Provide the (x, y) coordinate of the cell's center where the given text is located.  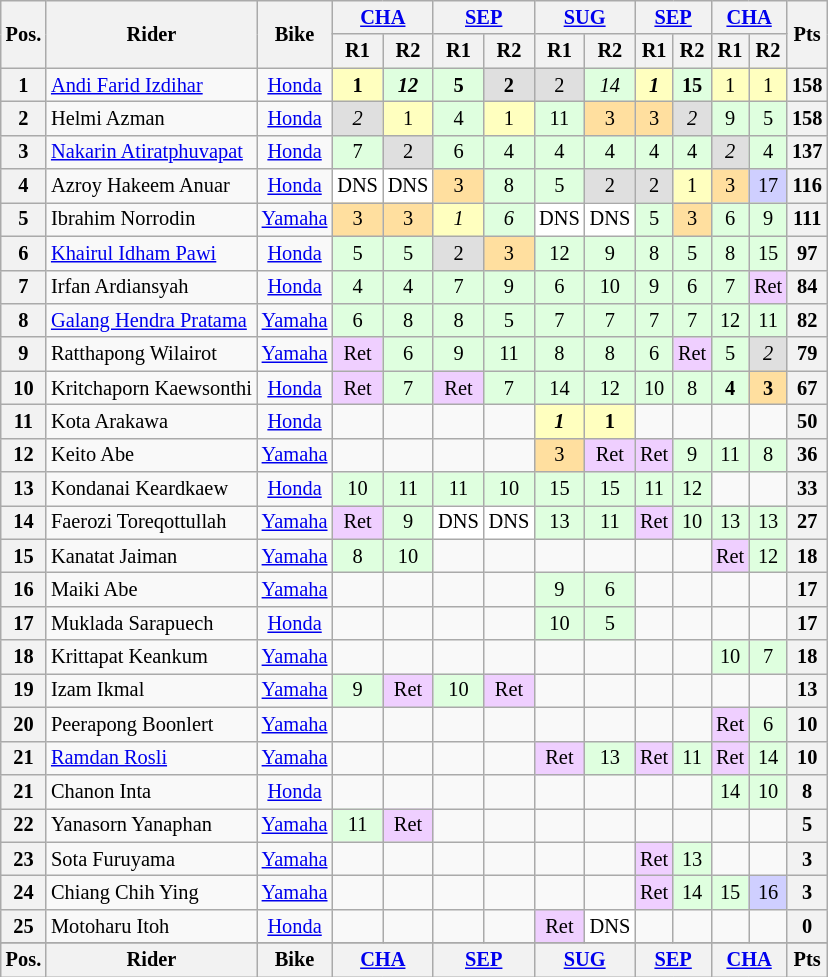
Motoharu Itoh (152, 926)
Kota Arakawa (152, 421)
Maiki Abe (152, 589)
19 (24, 690)
Kondanai Keardkaew (152, 489)
Chanon Inta (152, 791)
Ramdan Rosli (152, 758)
116 (807, 186)
36 (807, 455)
111 (807, 219)
22 (24, 825)
Keito Abe (152, 455)
Andi Farid Izdihar (152, 85)
Chiang Chih Ying (152, 892)
Azroy Hakeem Anuar (152, 186)
Faerozi Toreqottullah (152, 522)
137 (807, 152)
Khairul Idham Pawi (152, 253)
0 (807, 926)
27 (807, 522)
Kritchaporn Kaewsonthi (152, 388)
97 (807, 253)
33 (807, 489)
Irfan Ardiansyah (152, 287)
67 (807, 388)
Helmi Azman (152, 118)
Izam Ikmal (152, 690)
Nakarin Atiratphuvapat (152, 152)
84 (807, 287)
Peerapong Boonlert (152, 724)
Muklada Sarapuech (152, 623)
20 (24, 724)
Krittapat Keankum (152, 657)
Yanasorn Yanaphan (152, 825)
24 (24, 892)
Ratthapong Wilairot (152, 354)
Kanatat Jaiman (152, 556)
25 (24, 926)
50 (807, 421)
Sota Furuyama (152, 859)
79 (807, 354)
82 (807, 320)
Galang Hendra Pratama (152, 320)
23 (24, 859)
Ibrahim Norrodin (152, 219)
